Search for the cell housing the specified text and yield its (X, Y) center coordinate. 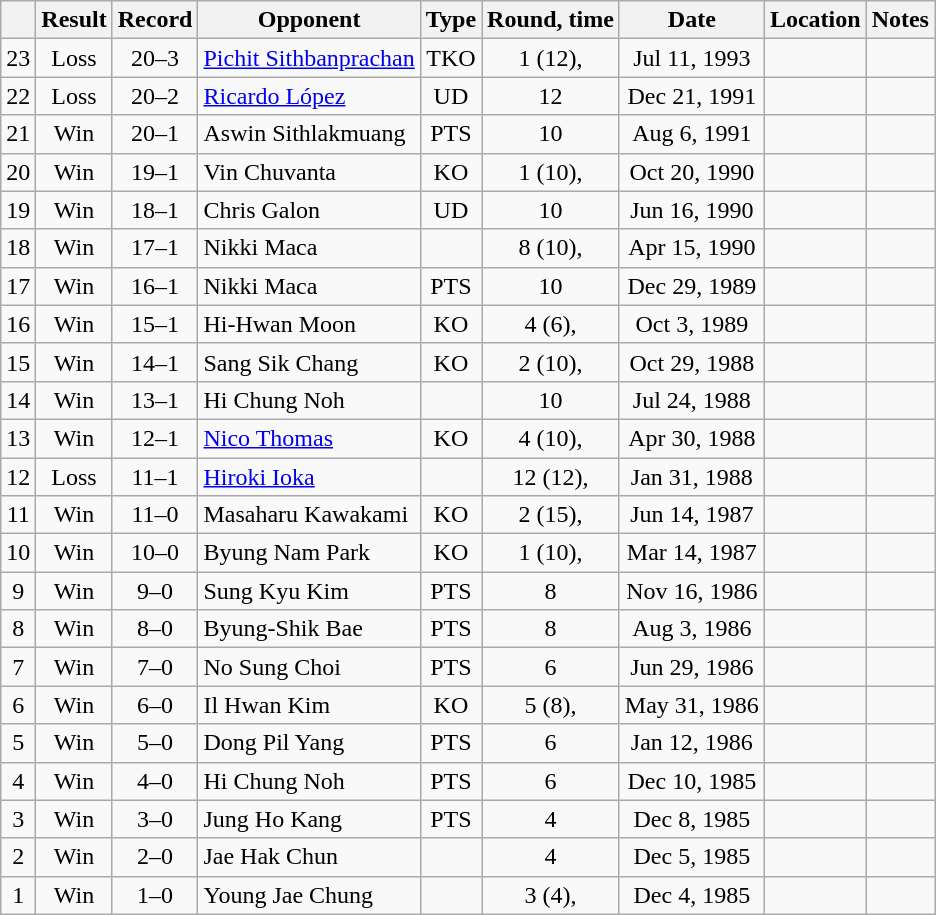
20–1 (155, 134)
13–1 (155, 400)
2 (18, 857)
3 (4), (551, 895)
Jul 24, 1988 (692, 400)
Nico Thomas (309, 438)
Vin Chuvanta (309, 172)
Round, time (551, 20)
9 (18, 591)
11 (18, 515)
Byung-Shik Bae (309, 629)
4 (6), (551, 324)
8–0 (155, 629)
Aug 3, 1986 (692, 629)
2 (15), (551, 515)
Mar 14, 1987 (692, 553)
11–1 (155, 477)
Byung Nam Park (309, 553)
16 (18, 324)
5–0 (155, 743)
Pichit Sithbanprachan (309, 58)
Ricardo López (309, 96)
Jul 11, 1993 (692, 58)
Sang Sik Chang (309, 362)
16–1 (155, 286)
Dec 4, 1985 (692, 895)
Young Jae Chung (309, 895)
18–1 (155, 210)
Masaharu Kawakami (309, 515)
Aswin Sithlakmuang (309, 134)
22 (18, 96)
14 (18, 400)
Dec 29, 1989 (692, 286)
Aug 6, 1991 (692, 134)
Result (74, 20)
1–0 (155, 895)
3 (18, 819)
Dec 10, 1985 (692, 781)
Date (692, 20)
7–0 (155, 667)
1 (12), (551, 58)
13 (18, 438)
Jun 16, 1990 (692, 210)
14–1 (155, 362)
Record (155, 20)
Oct 20, 1990 (692, 172)
Apr 30, 1988 (692, 438)
Hi-Hwan Moon (309, 324)
Il Hwan Kim (309, 705)
Hiroki Ioka (309, 477)
21 (18, 134)
Jan 12, 1986 (692, 743)
2–0 (155, 857)
Jun 29, 1986 (692, 667)
20 (18, 172)
TKO (450, 58)
Jung Ho Kang (309, 819)
Dong Pil Yang (309, 743)
18 (18, 248)
9–0 (155, 591)
3–0 (155, 819)
12–1 (155, 438)
15–1 (155, 324)
6–0 (155, 705)
4–0 (155, 781)
May 31, 1986 (692, 705)
Notes (900, 20)
5 (8), (551, 705)
Dec 8, 1985 (692, 819)
Nov 16, 1986 (692, 591)
Sung Kyu Kim (309, 591)
4 (10), (551, 438)
Dec 5, 1985 (692, 857)
Oct 29, 1988 (692, 362)
23 (18, 58)
Oct 3, 1989 (692, 324)
Location (815, 20)
1 (18, 895)
8 (10), (551, 248)
17–1 (155, 248)
17 (18, 286)
15 (18, 362)
12 (12), (551, 477)
10–0 (155, 553)
19–1 (155, 172)
5 (18, 743)
20–2 (155, 96)
11–0 (155, 515)
2 (10), (551, 362)
Jan 31, 1988 (692, 477)
20–3 (155, 58)
Dec 21, 1991 (692, 96)
Type (450, 20)
Jun 14, 1987 (692, 515)
No Sung Choi (309, 667)
Opponent (309, 20)
7 (18, 667)
Chris Galon (309, 210)
Apr 15, 1990 (692, 248)
19 (18, 210)
Jae Hak Chun (309, 857)
